Detect which cell encompasses the target text, then output its [X, Y] center coordinate. 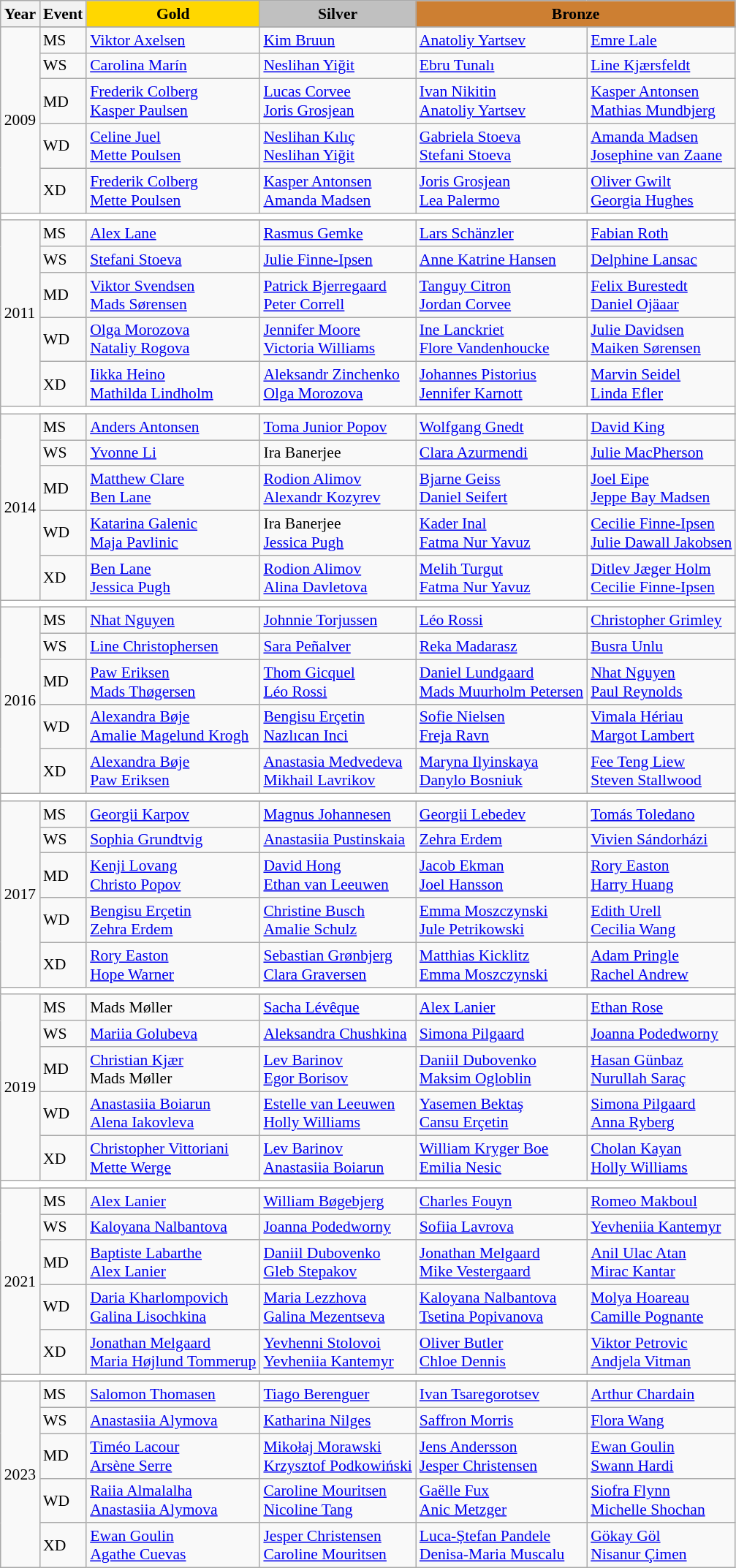
Oliver Gwilt Georgia Hughes [661, 190]
Gabriela Stoeva Stefani Stoeva [501, 146]
Bengisu Erçetin Zehra Erdem [172, 920]
Clara Azurmendi [501, 453]
Toma Junior Popov [338, 427]
Ine Lanckriet Flore Vandenhoucke [501, 339]
Yasemen Bektaş Cansu Erçetin [501, 1114]
Simona Pilgaard [501, 1034]
Raiia Almalalha Anastasiia Alymova [172, 1500]
Alexandra Bøje Amalie Magelund Krogh [172, 727]
Tomás Toledano [661, 814]
William Bøgebjerg [338, 1201]
Cecilie Finne-Ipsen Julie Dawall Jakobsen [661, 534]
Lev Barinov Anastasiia Boiarun [338, 1158]
Jesper Christensen Caroline Mouritsen [338, 1545]
Rasmus Gemke [338, 234]
Ira Banerjee Jessica Pugh [338, 534]
Sophia Grundtvig [172, 840]
Anil Ulac Atan Mirac Kantar [661, 1263]
Ben Lane Jessica Pugh [172, 577]
Iikka Heino Mathilda Lindholm [172, 385]
Sacha Lévêque [338, 1008]
Ewan Goulin Swann Hardi [661, 1456]
Salomon Thomasen [172, 1395]
Julie MacPherson [661, 453]
Nhat Nguyen Paul Reynolds [661, 681]
Stefani Stoeva [172, 260]
2016 [20, 700]
Fee Teng Liew Steven Stallwood [661, 772]
Frederik Colberg Kasper Paulsen [172, 101]
Anatoliy Yartsev [501, 40]
Melih Turgut Fatma Nur Yavuz [501, 577]
Yevhenni Stolovoi Yevheniia Kantemyr [338, 1352]
Christian Kjær Mads Møller [172, 1069]
Anastasia Medvedeva Mikhail Lavrikov [338, 772]
Yevheniia Kantemyr [661, 1227]
2017 [20, 895]
Julie Davidsen Maiken Sørensen [661, 339]
Joel Eipe Jeppe Bay Madsen [661, 488]
Jens Andersson Jesper Christensen [501, 1456]
Baptiste Labarthe Alex Lanier [172, 1263]
Saffron Morris [501, 1421]
Viktor Svendsen Mads Sørensen [172, 295]
Bronze [576, 14]
Amanda Madsen Josephine van Zaane [661, 146]
Kim Bruun [338, 40]
Christine Busch Amalie Schulz [338, 920]
Kader Inal Fatma Nur Yavuz [501, 534]
Event [63, 14]
Silver [338, 14]
Patrick Bjerregaard Peter Correll [338, 295]
Aleksandra Chushkina [338, 1034]
Anastasiia Alymova [172, 1421]
Busra Unlu [661, 647]
Christopher Grimley [661, 621]
Magnus Johannesen [338, 814]
Johnnie Torjussen [338, 621]
Ivan Nikitin Anatoliy Yartsev [501, 101]
Edith Urell Cecilia Wang [661, 920]
Anne Katrine Hansen [501, 260]
Katarina Galenic Maja Pavlinic [172, 534]
Charles Fouyn [501, 1201]
Sebastian Grønbjerg Clara Graversen [338, 965]
Aleksandr Zinchenko Olga Morozova [338, 385]
Ditlev Jæger Holm Cecilie Finne-Ipsen [661, 577]
Molya Hoareau Camille Pognante [661, 1307]
Nhat Nguyen [172, 621]
Mariia Golubeva [172, 1034]
2014 [20, 507]
Ebru Tunalı [501, 66]
Anastasiia Boiarun Alena Iakovleva [172, 1114]
Romeo Makboul [661, 1201]
Mikołaj Morawski Krzysztof Podkowiński [338, 1456]
Kaloyana Nalbantova Tsetina Popivanova [501, 1307]
Daniil Dubovenko Gleb Stepakov [338, 1263]
Jonathan Melgaard Mike Vestergaard [501, 1263]
Adam Pringle Rachel Andrew [661, 965]
Vivien Sándorházi [661, 840]
Olga Morozova Nataliy Rogova [172, 339]
Year [20, 14]
Emre Lale [661, 40]
Kasper Antonsen Amanda Madsen [338, 190]
2023 [20, 1475]
Timéo Lacour Arsène Serre [172, 1456]
Delphine Lansac [661, 260]
Sara Peñalver [338, 647]
Simona Pilgaard Anna Ryberg [661, 1114]
Johannes Pistorius Jennifer Karnott [501, 385]
Matthias Kicklitz Emma Moszczynski [501, 965]
Kaloyana Nalbantova [172, 1227]
Viktor Petrovic Andjela Vitman [661, 1352]
2009 [20, 120]
Neslihan Kılıç Neslihan Yiğit [338, 146]
Anastasiia Pustinskaia [338, 840]
Rory Easton Hope Warner [172, 965]
2019 [20, 1088]
Estelle van Leeuwen Holly Williams [338, 1114]
Wolfgang Gnedt [501, 427]
Jacob Ekman Joel Hansson [501, 876]
Carolina Marín [172, 66]
Zehra Erdem [501, 840]
Tanguy Citron Jordan Corvee [501, 295]
Hasan Günbaz Nurullah Saraç [661, 1069]
Tiago Berenguer [338, 1395]
Celine Juel Mette Poulsen [172, 146]
Matthew Clare Ben Lane [172, 488]
Daniel Lundgaard Mads Muurholm Petersen [501, 681]
Maria Lezzhova Galina Mezentseva [338, 1307]
Line Kjærsfeldt [661, 66]
Frederik Colberg Mette Poulsen [172, 190]
Alex Lane [172, 234]
Ewan Goulin Agathe Cuevas [172, 1545]
Joris Grosjean Lea Palermo [501, 190]
Ira Banerjee [338, 453]
Gaëlle Fux Anic Metzger [501, 1500]
Gökay Göl Nisanur Çimen [661, 1545]
Kenji Lovang Christo Popov [172, 876]
Kasper Antonsen Mathias Mundbjerg [661, 101]
Daria Kharlompovich Galina Lisochkina [172, 1307]
Felix Burestedt Daniel Ojäaar [661, 295]
Cholan Kayan Holly Williams [661, 1158]
Sofie Nielsen Freja Ravn [501, 727]
Emma Moszczynski Jule Petrikowski [501, 920]
Bjarne Geiss Daniel Seifert [501, 488]
Reka Madarasz [501, 647]
Oliver Butler Chloe Dennis [501, 1352]
Katharina Nilges [338, 1421]
Vimala Hériau Margot Lambert [661, 727]
Paw Eriksen Mads Thøgersen [172, 681]
David Hong Ethan van Leeuwen [338, 876]
Caroline Mouritsen Nicoline Tang [338, 1500]
David King [661, 427]
Georgii Karpov [172, 814]
Lucas Corvee Joris Grosjean [338, 101]
Gold [172, 14]
Lars Schänzler [501, 234]
Thom Gicquel Léo Rossi [338, 681]
Alexandra Bøje Paw Eriksen [172, 772]
2011 [20, 314]
Georgii Lebedev [501, 814]
Jennifer Moore Victoria Williams [338, 339]
Sofiia Lavrova [501, 1227]
Luca-Ștefan Pandele Denisa-Maria Muscalu [501, 1545]
Yvonne Li [172, 453]
Ethan Rose [661, 1008]
William Kryger Boe Emilia Nesic [501, 1158]
Neslihan Yiğit [338, 66]
Julie Finne-Ipsen [338, 260]
Léo Rossi [501, 621]
Maryna Ilyinskaya Danylo Bosniuk [501, 772]
Viktor Axelsen [172, 40]
Rory Easton Harry Huang [661, 876]
Mads Møller [172, 1008]
Rodion Alimov Alina Davletova [338, 577]
Siofra Flynn Michelle Shochan [661, 1500]
Bengisu Erçetin Nazlıcan Inci [338, 727]
Rodion Alimov Alexandr Kozyrev [338, 488]
Fabian Roth [661, 234]
Christopher Vittoriani Mette Werge [172, 1158]
Lev Barinov Egor Borisov [338, 1069]
Marvin Seidel Linda Efler [661, 385]
Line Christophersen [172, 647]
Arthur Chardain [661, 1395]
Flora Wang [661, 1421]
Jonathan Melgaard Maria Højlund Tommerup [172, 1352]
Daniil Dubovenko Maksim Ogloblin [501, 1069]
Ivan Tsaregorotsev [501, 1395]
2021 [20, 1281]
Anders Antonsen [172, 427]
